Find where the given text appears and provide that cell's center as [X, Y] coordinate. 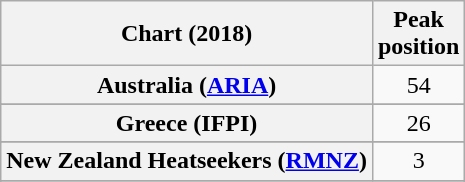
Chart (2018) [187, 34]
New Zealand Heatseekers (RMNZ) [187, 161]
Australia (ARIA) [187, 85]
26 [418, 123]
3 [418, 161]
54 [418, 85]
Peak position [418, 34]
Greece (IFPI) [187, 123]
